Scan for the cell matching the given text and deliver its (X, Y) coordinate at center. 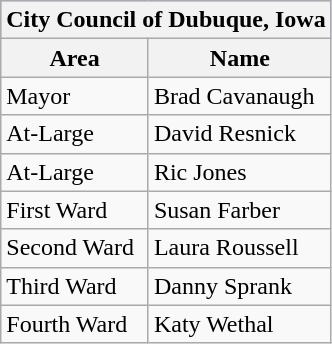
Katy Wethal (240, 324)
First Ward (75, 210)
Susan Farber (240, 210)
Second Ward (75, 248)
Area (75, 58)
Ric Jones (240, 172)
Third Ward (75, 286)
Name (240, 58)
Danny Sprank (240, 286)
Laura Roussell (240, 248)
David Resnick (240, 134)
Fourth Ward (75, 324)
Brad Cavanaugh (240, 96)
City Council of Dubuque, Iowa (166, 20)
Mayor (75, 96)
